Scan for the cell matching the given text and deliver its [X, Y] coordinate at center. 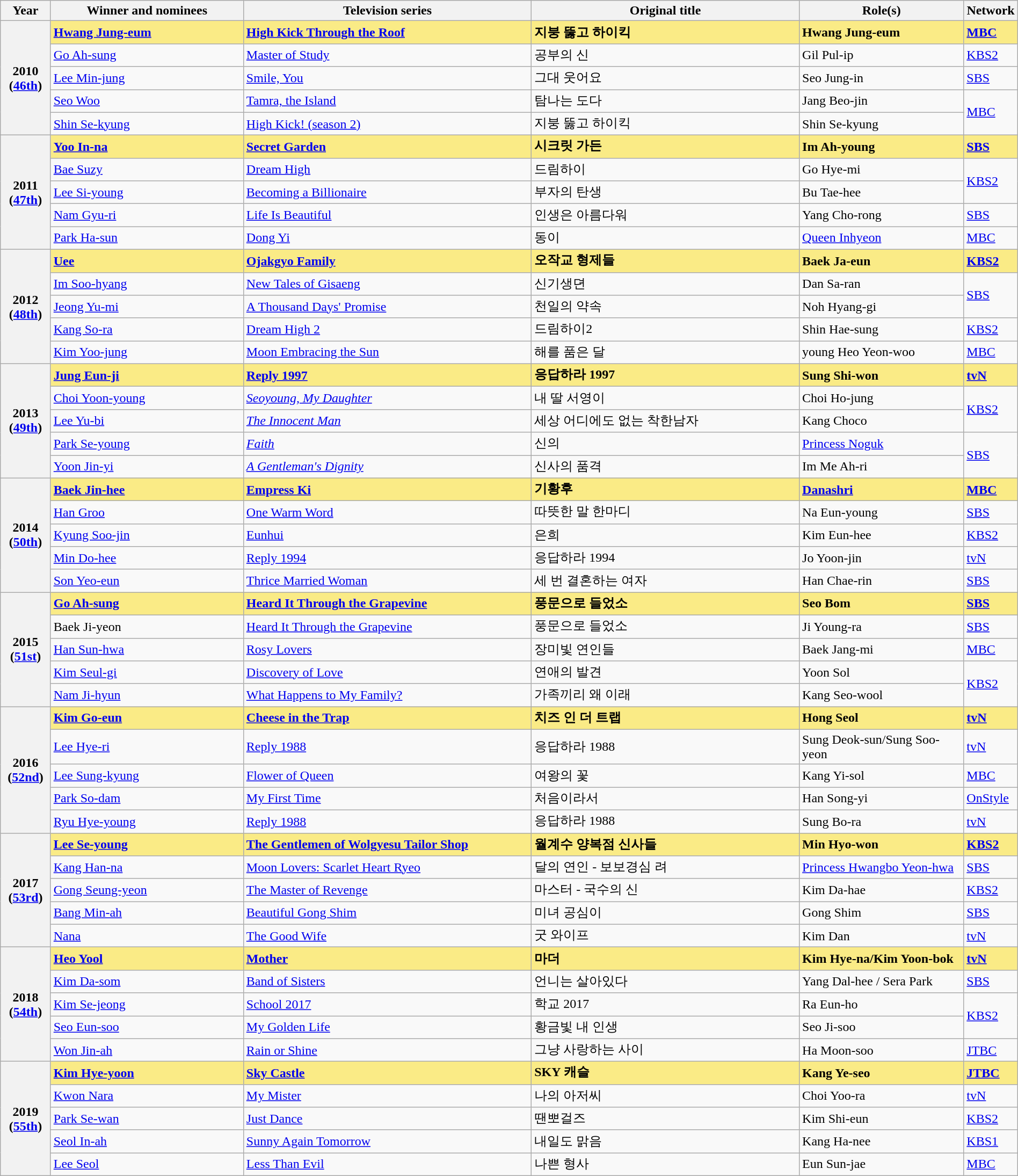
드림하이2 [666, 330]
시크릿 가든 [666, 147]
KBS1 [991, 1142]
SKY 캐슬 [666, 1073]
Park So-dam [147, 799]
마스터 - 국수의 신 [666, 890]
Yoon Sol [882, 672]
그대 웃어요 [666, 78]
Kang Yi-sol [882, 775]
Yoon Jin-yi [147, 467]
Reply 1997 [387, 375]
Sunny Again Tomorrow [387, 1142]
Seo Jung-in [882, 78]
내 딸 서영이 [666, 398]
Jo Yoon-jin [882, 558]
Bu Tae-hee [882, 192]
Kim Shi-eun [882, 1119]
Dan Sa-ran [882, 284]
Bae Suzy [147, 170]
Winner and nominees [147, 11]
Smile, You [387, 78]
Princess Noguk [882, 444]
은희 [666, 535]
Bang Min-ah [147, 913]
Princess Hwangbo Yeon-hwa [882, 868]
Han Chae-rin [882, 581]
신사의 품격 [666, 467]
2018(54th) [26, 1004]
Moon Embracing the Sun [387, 352]
동이 [666, 238]
Dream High 2 [387, 330]
Uee [147, 261]
Sung Deok-sun/Sung Soo-yeon [882, 746]
New Tales of Gisaeng [387, 284]
Gong Seung-yeon [147, 890]
Baek Ji-yeon [147, 626]
학교 2017 [666, 1004]
A Thousand Days' Promise [387, 307]
Kyung Soo-jin [147, 535]
Cheese in the Trap [387, 718]
월계수 양복점 신사들 [666, 844]
Park Se-wan [147, 1119]
Kang Han-na [147, 868]
A Gentleman's Dignity [387, 467]
Ojakgyo Family [387, 261]
Rosy Lovers [387, 650]
Kang Choco [882, 421]
Nam Ji-hyun [147, 695]
Faith [387, 444]
Jang Beo-jin [882, 101]
Dream High [387, 170]
Nana [147, 935]
Sky Castle [387, 1073]
School 2017 [387, 1004]
장미빛 연인들 [666, 650]
Kim Hye-na/Kim Yoon-bok [882, 959]
Yang Dal-hee / Sera Park [882, 982]
Baek Jang-mi [882, 650]
Park Se-young [147, 444]
The Good Wife [387, 935]
나의 아저씨 [666, 1095]
2014(50th) [26, 535]
Na Eun-young [882, 512]
Queen Inhyeon [882, 238]
치즈 인 더 트랩 [666, 718]
Kang Seo-wool [882, 695]
What Happens to My Family? [387, 695]
young Heo Yeon-woo [882, 352]
Thrice Married Woman [387, 581]
Seo Eun-soo [147, 1028]
나쁜 형사 [666, 1164]
Kim Hye-yoon [147, 1073]
언니는 살아있다 [666, 982]
Reply 1994 [387, 558]
My Golden Life [387, 1028]
The Master of Revenge [387, 890]
Seoyoung, My Daughter [387, 398]
Rain or Shine [387, 1050]
My First Time [387, 799]
Network [991, 11]
굿 와이프 [666, 935]
Lee Seol [147, 1164]
연애의 발견 [666, 672]
인생은 아름다워 [666, 215]
Kang Ha-nee [882, 1142]
Empress Ki [387, 490]
Jung Eun-ji [147, 375]
오작교 형제들 [666, 261]
부자의 탄생 [666, 192]
Kwon Nara [147, 1095]
처음이라서 [666, 799]
Lee Yu-bi [147, 421]
2012(48th) [26, 306]
Tamra, the Island [387, 101]
신기생뎐 [666, 284]
미녀 공심이 [666, 913]
Baek Ja-eun [882, 261]
Kim Da-som [147, 982]
그냥 사랑하는 사이 [666, 1050]
Yang Cho-rong [882, 215]
Kim Yoo-jung [147, 352]
Secret Garden [387, 147]
Choi Ho-jung [882, 398]
Seo Ji-soo [882, 1028]
달의 연인 - 보보경심 려 [666, 868]
Year [26, 11]
Baek Jin-hee [147, 490]
탐나는 도다 [666, 101]
신의 [666, 444]
Sung Bo-ra [882, 822]
해를 품은 달 [666, 352]
가족끼리 왜 이래 [666, 695]
Kang So-ra [147, 330]
Kang Ye-seo [882, 1073]
Han Groo [147, 512]
2019(55th) [26, 1119]
Role(s) [882, 11]
High Kick Through the Roof [387, 32]
Seol In-ah [147, 1142]
Mother [387, 959]
High Kick! (season 2) [387, 124]
Ha Moon-soo [882, 1050]
Lee Si-young [147, 192]
Television series [387, 11]
Lee Hye-ri [147, 746]
Yoo In-na [147, 147]
Seo Bom [882, 604]
Nam Gyu-ri [147, 215]
Band of Sisters [387, 982]
Jeong Yu-mi [147, 307]
Kim Dan [882, 935]
Min Do-hee [147, 558]
Hong Seol [882, 718]
Han Sun-hwa [147, 650]
황금빛 내 인생 [666, 1028]
Han Song-yi [882, 799]
Min Hyo-won [882, 844]
Heo Yool [147, 959]
Im Me Ah-ri [882, 467]
2013(49th) [26, 421]
Kim Go-eun [147, 718]
Master of Study [387, 55]
따뜻한 말 한마디 [666, 512]
천일의 약속 [666, 307]
Flower of Queen [387, 775]
Eunhui [387, 535]
Kim Eun-hee [882, 535]
2011(47th) [26, 192]
2017(53rd) [26, 890]
2015(51st) [26, 650]
Less Than Evil [387, 1164]
공부의 신 [666, 55]
Seo Woo [147, 101]
Lee Se-young [147, 844]
Eun Sun-jae [882, 1164]
Original title [666, 11]
Moon Lovers: Scarlet Heart Ryeo [387, 868]
Life Is Beautiful [387, 215]
여왕의 꽃 [666, 775]
Sung Shi-won [882, 375]
One Warm Word [387, 512]
내일도 맑음 [666, 1142]
땐뽀걸즈 [666, 1119]
Discovery of Love [387, 672]
My Mister [387, 1095]
마더 [666, 959]
Noh Hyang-gi [882, 307]
기황후 [666, 490]
Becoming a Billionaire [387, 192]
Lee Min-jung [147, 78]
The Gentlemen of Wolgyesu Tailor Shop [387, 844]
Kim Da-hae [882, 890]
드림하이 [666, 170]
Gong Shim [882, 913]
Gil Pul-ip [882, 55]
Ryu Hye-young [147, 822]
Shin Hae-sung [882, 330]
Lee Sung-kyung [147, 775]
응답하라 1997 [666, 375]
OnStyle [991, 799]
Ra Eun-ho [882, 1004]
Choi Yoo-ra [882, 1095]
Park Ha-sun [147, 238]
Son Yeo-eun [147, 581]
Kim Se-jeong [147, 1004]
세상 어디에도 없는 착한남자 [666, 421]
The Innocent Man [387, 421]
Just Dance [387, 1119]
세 번 결혼하는 여자 [666, 581]
Danashri [882, 490]
2010(46th) [26, 78]
Im Soo-hyang [147, 284]
Ji Young-ra [882, 626]
Dong Yi [387, 238]
Won Jin-ah [147, 1050]
Go Hye-mi [882, 170]
2016(52nd) [26, 770]
Choi Yoon-young [147, 398]
Kim Seul-gi [147, 672]
Beautiful Gong Shim [387, 913]
응답하라 1994 [666, 558]
Im Ah-young [882, 147]
